Identify which cell holds the provided text, then report its (X, Y) central coordinate. 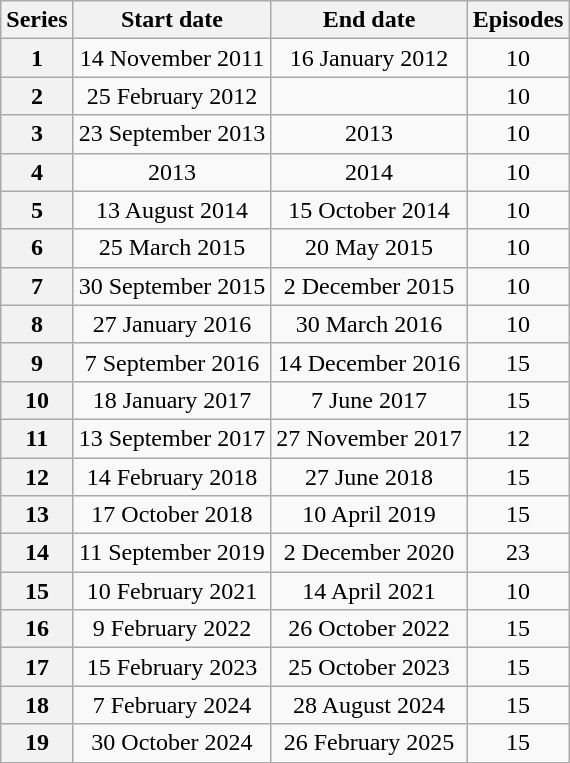
27 January 2016 (172, 324)
16 (37, 629)
2 December 2020 (369, 553)
7 February 2024 (172, 705)
7 June 2017 (369, 400)
2 December 2015 (369, 286)
9 (37, 362)
13 September 2017 (172, 438)
End date (369, 20)
11 (37, 438)
10 April 2019 (369, 515)
Series (37, 20)
14 (37, 553)
25 October 2023 (369, 667)
7 (37, 286)
8 (37, 324)
15 October 2014 (369, 210)
16 January 2012 (369, 58)
13 August 2014 (172, 210)
30 March 2016 (369, 324)
17 (37, 667)
Start date (172, 20)
20 May 2015 (369, 248)
5 (37, 210)
11 September 2019 (172, 553)
23 September 2013 (172, 134)
Episodes (518, 20)
14 November 2011 (172, 58)
27 June 2018 (369, 477)
14 April 2021 (369, 591)
26 February 2025 (369, 743)
10 February 2021 (172, 591)
1 (37, 58)
18 January 2017 (172, 400)
26 October 2022 (369, 629)
14 December 2016 (369, 362)
27 November 2017 (369, 438)
30 September 2015 (172, 286)
18 (37, 705)
19 (37, 743)
25 February 2012 (172, 96)
17 October 2018 (172, 515)
30 October 2024 (172, 743)
6 (37, 248)
13 (37, 515)
4 (37, 172)
25 March 2015 (172, 248)
7 September 2016 (172, 362)
9 February 2022 (172, 629)
3 (37, 134)
23 (518, 553)
28 August 2024 (369, 705)
2 (37, 96)
2014 (369, 172)
15 February 2023 (172, 667)
14 February 2018 (172, 477)
